Return the [X, Y] coordinate for the center point of the cell that contains the specified text.  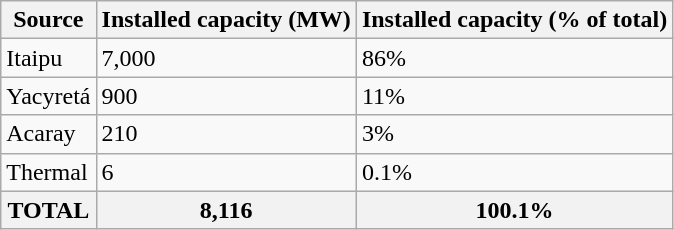
TOTAL [48, 210]
Itaipu [48, 58]
Installed capacity (MW) [226, 20]
3% [514, 134]
900 [226, 96]
86% [514, 58]
210 [226, 134]
11% [514, 96]
8,116 [226, 210]
Yacyretá [48, 96]
7,000 [226, 58]
0.1% [514, 172]
Acaray [48, 134]
100.1% [514, 210]
Installed capacity (% of total) [514, 20]
Thermal [48, 172]
6 [226, 172]
Source [48, 20]
